Return (x, y) of the center of cell containing provided text 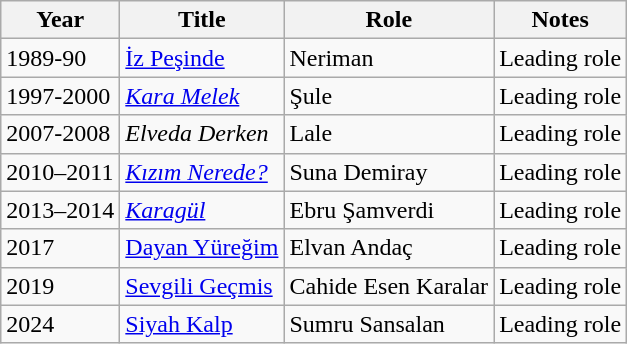
Title (202, 20)
Cahide Esen Karalar (389, 286)
Elvan Andaç (389, 248)
Siyah Kalp (202, 324)
1989-90 (60, 58)
Notes (560, 20)
2017 (60, 248)
Kara Melek (202, 96)
2007-2008 (60, 134)
Kızım Nerede? (202, 172)
Lale (389, 134)
Ebru Şamverdi (389, 210)
Sevgili Geçmis (202, 286)
İz Peşinde (202, 58)
Elveda Derken (202, 134)
Role (389, 20)
1997-2000 (60, 96)
Karagül (202, 210)
2019 (60, 286)
2010–2011 (60, 172)
2024 (60, 324)
Sumru Sansalan (389, 324)
Neriman (389, 58)
Year (60, 20)
Şule (389, 96)
Suna Demiray (389, 172)
Dayan Yüreğim (202, 248)
2013–2014 (60, 210)
